Determine the (x, y) coordinate at the center of the cell enclosing the given text.  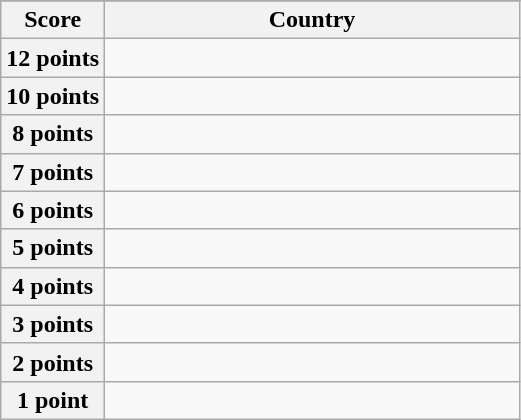
1 point (53, 400)
2 points (53, 362)
7 points (53, 172)
10 points (53, 96)
12 points (53, 58)
6 points (53, 210)
4 points (53, 286)
8 points (53, 134)
Score (53, 20)
Country (312, 20)
5 points (53, 248)
3 points (53, 324)
